Find where the given text appears and provide that cell's center as [x, y] coordinate. 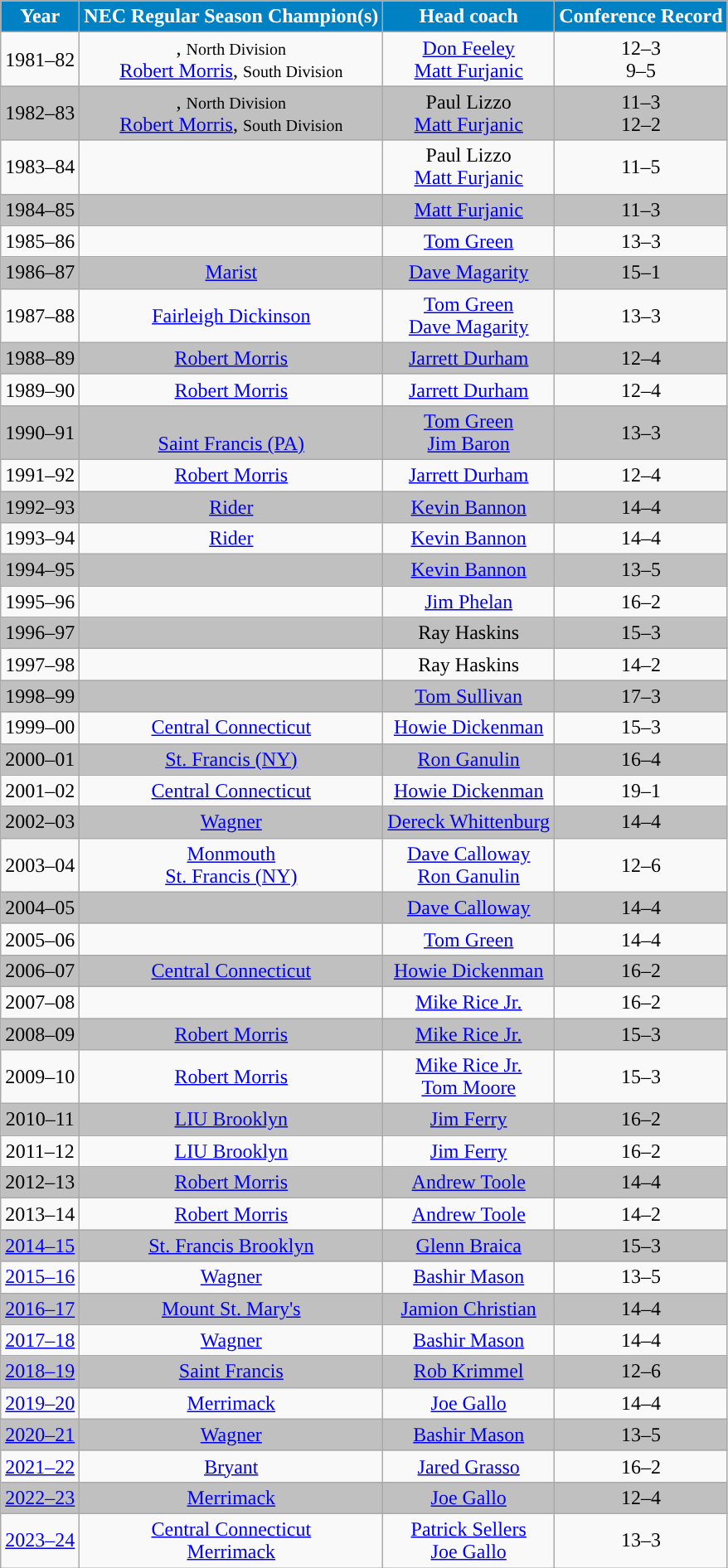
Tom Sullivan [469, 696]
15–1 [642, 273]
Tom GreenDave Magarity [469, 315]
2011–12 [40, 1151]
2001–02 [40, 791]
2022–23 [40, 1498]
2007–08 [40, 1002]
2017–18 [40, 1340]
Matt Furjanic [469, 210]
Mount St. Mary's [231, 1309]
1981–82 [40, 60]
Dave CallowayRon Ganulin [469, 865]
11–5 [642, 167]
2015–16 [40, 1277]
1994–95 [40, 570]
Jim Phelan [469, 602]
Rob Krimmel [469, 1372]
2012–13 [40, 1183]
Year [40, 17]
Ron Ganulin [469, 759]
2003–04 [40, 865]
1982–83 [40, 113]
Dave Calloway [469, 907]
2004–05 [40, 907]
NEC Regular Season Champion(s) [231, 17]
Patrick SellersJoe Gallo [469, 1540]
16–4 [642, 759]
2019–20 [40, 1403]
St. Francis (NY) [231, 759]
1995–96 [40, 602]
11–312–2 [642, 113]
Fairleigh Dickinson [231, 315]
1998–99 [40, 696]
2014–15 [40, 1246]
Saint Francis [231, 1372]
1996–97 [40, 633]
Mike Rice Jr.Tom Moore [469, 1077]
2006–07 [40, 970]
1986–87 [40, 273]
Jared Grasso [469, 1466]
Glenn Braica [469, 1246]
2021–22 [40, 1466]
1987–88 [40, 315]
1997–98 [40, 665]
St. Francis Brooklyn [231, 1246]
Saint Francis (PA) [231, 433]
1985–86 [40, 241]
2009–10 [40, 1077]
1984–85 [40, 210]
2023–24 [40, 1540]
2000–01 [40, 759]
1991–92 [40, 475]
2013–14 [40, 1214]
Marist [231, 273]
2008–09 [40, 1033]
1988–89 [40, 358]
Don Feeley Matt Furjanic [469, 60]
1992–93 [40, 506]
Bryant [231, 1466]
Dereck Whittenburg [469, 822]
Central ConnecticutMerrimack [231, 1540]
2020–21 [40, 1435]
19–1 [642, 791]
1983–84 [40, 167]
Dave Magarity [469, 273]
2010–11 [40, 1120]
11–3 [642, 210]
1993–94 [40, 539]
17–3 [642, 696]
2002–03 [40, 822]
1990–91 [40, 433]
12–39–5 [642, 60]
1989–90 [40, 390]
Jamion Christian [469, 1309]
Conference Record [642, 17]
MonmouthSt. Francis (NY) [231, 865]
1999–00 [40, 728]
2018–19 [40, 1372]
2005–06 [40, 939]
Tom Green Jim Baron [469, 433]
2016–17 [40, 1309]
Head coach [469, 17]
